Extract the [X, Y] coordinate from the center of the cell holding the provided text.  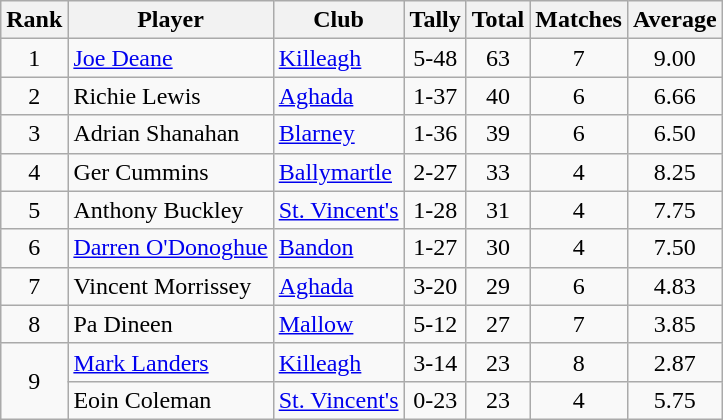
Darren O'Donoghue [170, 248]
5 [34, 210]
4.83 [674, 286]
3.85 [674, 324]
Mallow [338, 324]
Ger Cummins [170, 172]
Adrian Shanahan [170, 134]
5-12 [435, 324]
2 [34, 96]
Blarney [338, 134]
5.75 [674, 400]
Club [338, 20]
6.66 [674, 96]
1-37 [435, 96]
33 [498, 172]
39 [498, 134]
1-27 [435, 248]
7.75 [674, 210]
8.25 [674, 172]
Rank [34, 20]
3-14 [435, 362]
2.87 [674, 362]
1-36 [435, 134]
Vincent Morrissey [170, 286]
Bandon [338, 248]
Tally [435, 20]
31 [498, 210]
7.50 [674, 248]
29 [498, 286]
30 [498, 248]
Mark Landers [170, 362]
0-23 [435, 400]
Anthony Buckley [170, 210]
1 [34, 58]
9.00 [674, 58]
Richie Lewis [170, 96]
Total [498, 20]
3-20 [435, 286]
2-27 [435, 172]
40 [498, 96]
Matches [579, 20]
1-28 [435, 210]
6.50 [674, 134]
5-48 [435, 58]
Ballymartle [338, 172]
27 [498, 324]
63 [498, 58]
Pa Dineen [170, 324]
9 [34, 381]
Average [674, 20]
Joe Deane [170, 58]
Eoin Coleman [170, 400]
3 [34, 134]
Player [170, 20]
